Determine the (X, Y) coordinate at the center of the cell enclosing the given text.  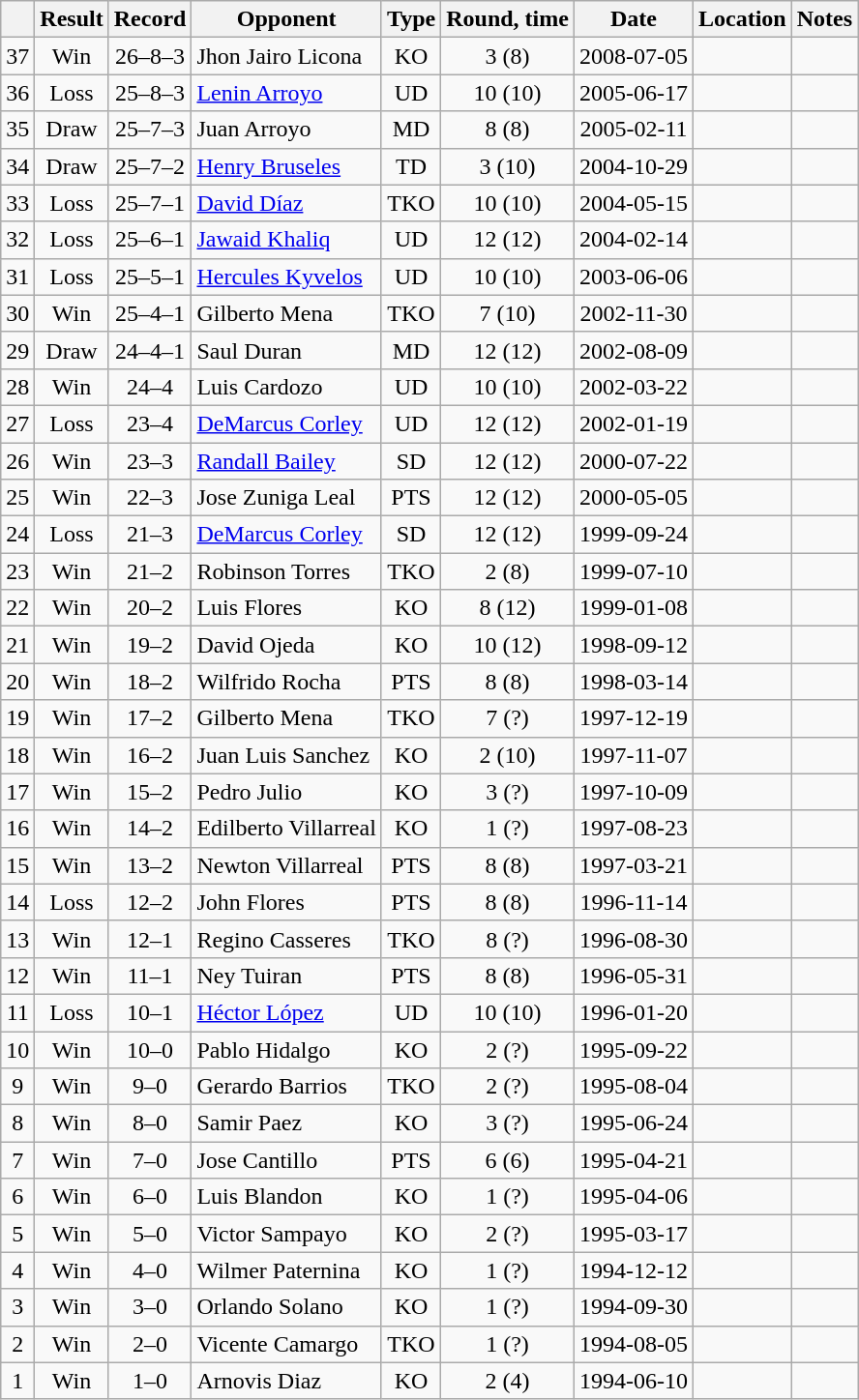
18–2 (150, 682)
Juan Luis Sanchez (286, 755)
Ney Tuiran (286, 976)
33 (17, 203)
Vicente Camargo (286, 1344)
2–0 (150, 1344)
18 (17, 755)
Newton Villarreal (286, 865)
3 (17, 1307)
1999-07-10 (633, 571)
Result (72, 19)
1997-11-07 (633, 755)
10–1 (150, 1012)
Luis Flores (286, 608)
24–4 (150, 387)
34 (17, 166)
6 (17, 1197)
27 (17, 423)
1998-09-12 (633, 645)
13 (17, 939)
23–4 (150, 423)
Notes (824, 19)
3 (10) (508, 166)
20 (17, 682)
8–0 (150, 1123)
2003-06-06 (633, 277)
Jose Cantillo (286, 1160)
2 (10) (508, 755)
Arnovis Diaz (286, 1381)
Location (742, 19)
Gerardo Barrios (286, 1087)
7 (10) (508, 313)
1–0 (150, 1381)
1996-11-14 (633, 902)
1994-08-05 (633, 1344)
1997-08-23 (633, 829)
25–7–1 (150, 203)
1997-10-09 (633, 792)
12 (17, 976)
Samir Paez (286, 1123)
Luis Cardozo (286, 387)
1997-03-21 (633, 865)
1996-08-30 (633, 939)
2002-08-09 (633, 350)
David Ojeda (286, 645)
19–2 (150, 645)
15–2 (150, 792)
Pedro Julio (286, 792)
10–0 (150, 1049)
37 (17, 56)
Edilberto Villarreal (286, 829)
29 (17, 350)
16 (17, 829)
26 (17, 461)
1996-05-31 (633, 976)
7 (17, 1160)
21–3 (150, 535)
Record (150, 19)
13–2 (150, 865)
1997-12-19 (633, 718)
23 (17, 571)
12–1 (150, 939)
2 (17, 1344)
2 (8) (508, 571)
25–6–1 (150, 240)
8 (12) (508, 608)
1999-01-08 (633, 608)
Date (633, 19)
19 (17, 718)
4–0 (150, 1270)
25–4–1 (150, 313)
2005-02-11 (633, 130)
Hercules Kyvelos (286, 277)
24 (17, 535)
Type (410, 19)
Saul Duran (286, 350)
1995-04-21 (633, 1160)
Round, time (508, 19)
2004-05-15 (633, 203)
2002-03-22 (633, 387)
7 (?) (508, 718)
2002-01-19 (633, 423)
1995-04-06 (633, 1197)
Regino Casseres (286, 939)
25–7–3 (150, 130)
6 (6) (508, 1160)
7–0 (150, 1160)
25–5–1 (150, 277)
25–8–3 (150, 93)
2004-02-14 (633, 240)
17–2 (150, 718)
1995-06-24 (633, 1123)
1995-08-04 (633, 1087)
36 (17, 93)
14–2 (150, 829)
21–2 (150, 571)
3–0 (150, 1307)
24–4–1 (150, 350)
11–1 (150, 976)
2 (4) (508, 1381)
Jose Zuniga Leal (286, 498)
5–0 (150, 1234)
30 (17, 313)
10 (17, 1049)
Wilmer Paternina (286, 1270)
Victor Sampayo (286, 1234)
26–8–3 (150, 56)
Wilfrido Rocha (286, 682)
17 (17, 792)
35 (17, 130)
John Flores (286, 902)
10 (12) (508, 645)
2000-05-05 (633, 498)
2005-06-17 (633, 93)
6–0 (150, 1197)
1995-09-22 (633, 1049)
8 (17, 1123)
Juan Arroyo (286, 130)
2008-07-05 (633, 56)
22–3 (150, 498)
16–2 (150, 755)
1995-03-17 (633, 1234)
28 (17, 387)
Henry Bruseles (286, 166)
21 (17, 645)
1994-06-10 (633, 1381)
3 (8) (508, 56)
1 (17, 1381)
14 (17, 902)
1998-03-14 (633, 682)
25 (17, 498)
Pablo Hidalgo (286, 1049)
31 (17, 277)
22 (17, 608)
2000-07-22 (633, 461)
Orlando Solano (286, 1307)
8 (?) (508, 939)
5 (17, 1234)
9–0 (150, 1087)
15 (17, 865)
25–7–2 (150, 166)
Robinson Torres (286, 571)
12–2 (150, 902)
TD (410, 166)
32 (17, 240)
1996-01-20 (633, 1012)
2004-10-29 (633, 166)
Opponent (286, 19)
1999-09-24 (633, 535)
Luis Blandon (286, 1197)
Randall Bailey (286, 461)
Jhon Jairo Licona (286, 56)
1994-09-30 (633, 1307)
9 (17, 1087)
David Díaz (286, 203)
1994-12-12 (633, 1270)
Lenin Arroyo (286, 93)
Héctor López (286, 1012)
4 (17, 1270)
2002-11-30 (633, 313)
11 (17, 1012)
Jawaid Khaliq (286, 240)
23–3 (150, 461)
20–2 (150, 608)
